Scan for the cell matching the given text and deliver its [x, y] coordinate at center. 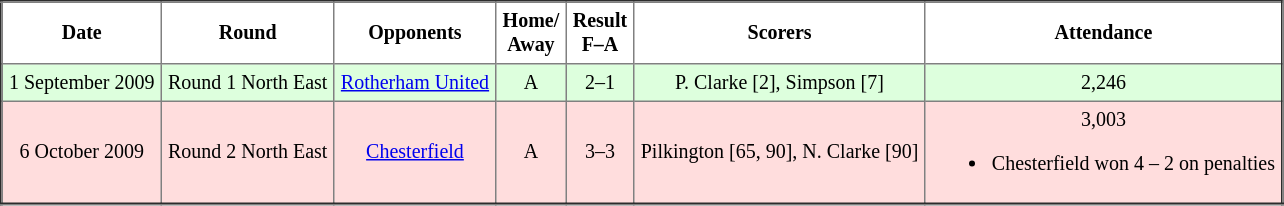
ResultF–A [600, 33]
2,246 [1104, 83]
Attendance [1104, 33]
Scorers [780, 33]
3–3 [600, 152]
P. Clarke [2], Simpson [7] [780, 83]
Round [248, 33]
Date [82, 33]
6 October 2009 [82, 152]
1 September 2009 [82, 83]
Pilkington [65, 90], N. Clarke [90] [780, 152]
Chesterfield [415, 152]
2–1 [600, 83]
Rotherham United [415, 83]
Home/Away [531, 33]
3,003Chesterfield won 4 – 2 on penalties [1104, 152]
Round 2 North East [248, 152]
Opponents [415, 33]
Round 1 North East [248, 83]
